From the cell containing the given text, extract its center point as [x, y] coordinate. 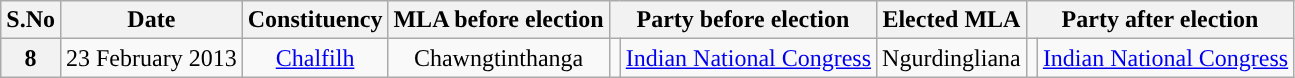
Date [151, 20]
Ngurdingliana [952, 58]
23 February 2013 [151, 58]
Chawngtinthanga [498, 58]
MLA before election [498, 20]
8 [31, 58]
Constituency [315, 20]
Elected MLA [952, 20]
S.No [31, 20]
Party after election [1160, 20]
Chalfilh [315, 58]
Party before election [742, 20]
